Return (x, y) of the center of cell containing provided text 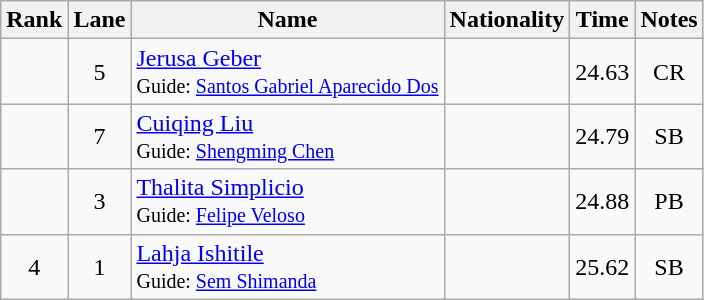
1 (100, 266)
Thalita SimplicioGuide: Felipe Veloso (288, 202)
7 (100, 136)
3 (100, 202)
25.62 (602, 266)
Jerusa GeberGuide: Santos Gabriel Aparecido Dos (288, 72)
Rank (34, 20)
5 (100, 72)
CR (669, 72)
24.63 (602, 72)
Name (288, 20)
Time (602, 20)
24.88 (602, 202)
Nationality (507, 20)
24.79 (602, 136)
Lahja IshitileGuide: Sem Shimanda (288, 266)
Cuiqing LiuGuide: Shengming Chen (288, 136)
PB (669, 202)
Notes (669, 20)
4 (34, 266)
Lane (100, 20)
